Determine the (X, Y) coordinate at the center of the cell enclosing the given text.  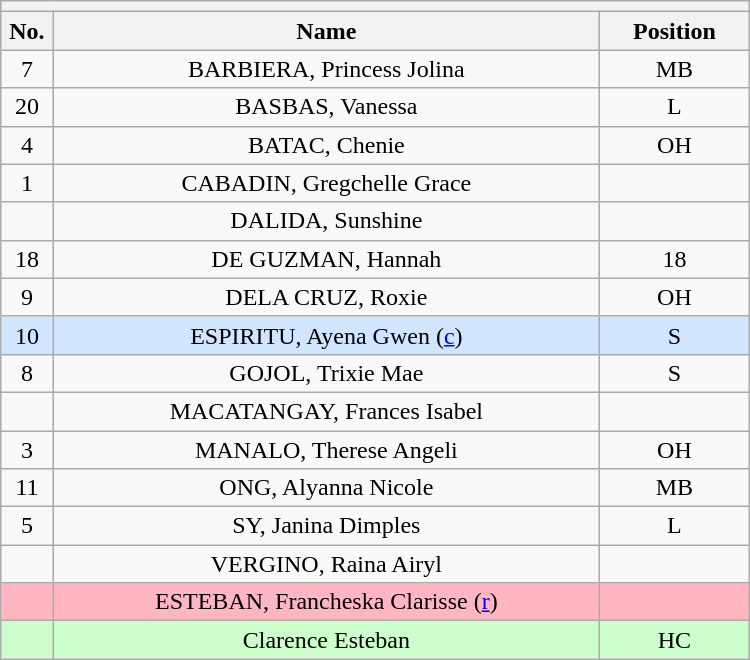
HC (675, 640)
DELA CRUZ, Roxie (326, 297)
DALIDA, Sunshine (326, 221)
SY, Janina Dimples (326, 526)
1 (27, 183)
BARBIERA, Princess Jolina (326, 69)
Position (675, 31)
ESTEBAN, Francheska Clarisse (r) (326, 602)
BATAC, Chenie (326, 145)
ESPIRITU, Ayena Gwen (c) (326, 335)
10 (27, 335)
4 (27, 145)
CABADIN, Gregchelle Grace (326, 183)
9 (27, 297)
Clarence Esteban (326, 640)
BASBAS, Vanessa (326, 107)
VERGINO, Raina Airyl (326, 564)
7 (27, 69)
20 (27, 107)
11 (27, 488)
ONG, Alyanna Nicole (326, 488)
Name (326, 31)
GOJOL, Trixie Mae (326, 373)
MACATANGAY, Frances Isabel (326, 411)
3 (27, 449)
DE GUZMAN, Hannah (326, 259)
8 (27, 373)
MANALO, Therese Angeli (326, 449)
No. (27, 31)
5 (27, 526)
